Return the (X, Y) coordinate for the center point of the cell that contains the specified text.  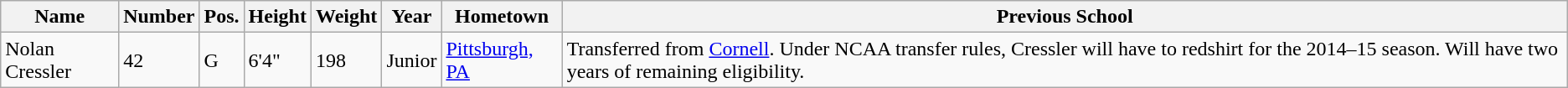
Height (277, 17)
Pittsburgh, PA (502, 60)
Pos. (221, 17)
Name (60, 17)
Number (159, 17)
Weight (346, 17)
Nolan Cressler (60, 60)
Hometown (502, 17)
198 (346, 60)
G (221, 60)
Junior (412, 60)
6'4" (277, 60)
Year (412, 17)
Previous School (1065, 17)
42 (159, 60)
